Locate the cell with the specified text and output its [X, Y] center coordinate. 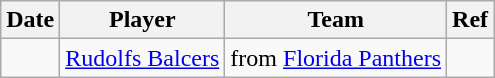
from Florida Panthers [336, 58]
Date [30, 20]
Team [336, 20]
Rudolfs Balcers [142, 58]
Player [142, 20]
Ref [470, 20]
